Scan for the cell matching the given text and deliver its [x, y] coordinate at center. 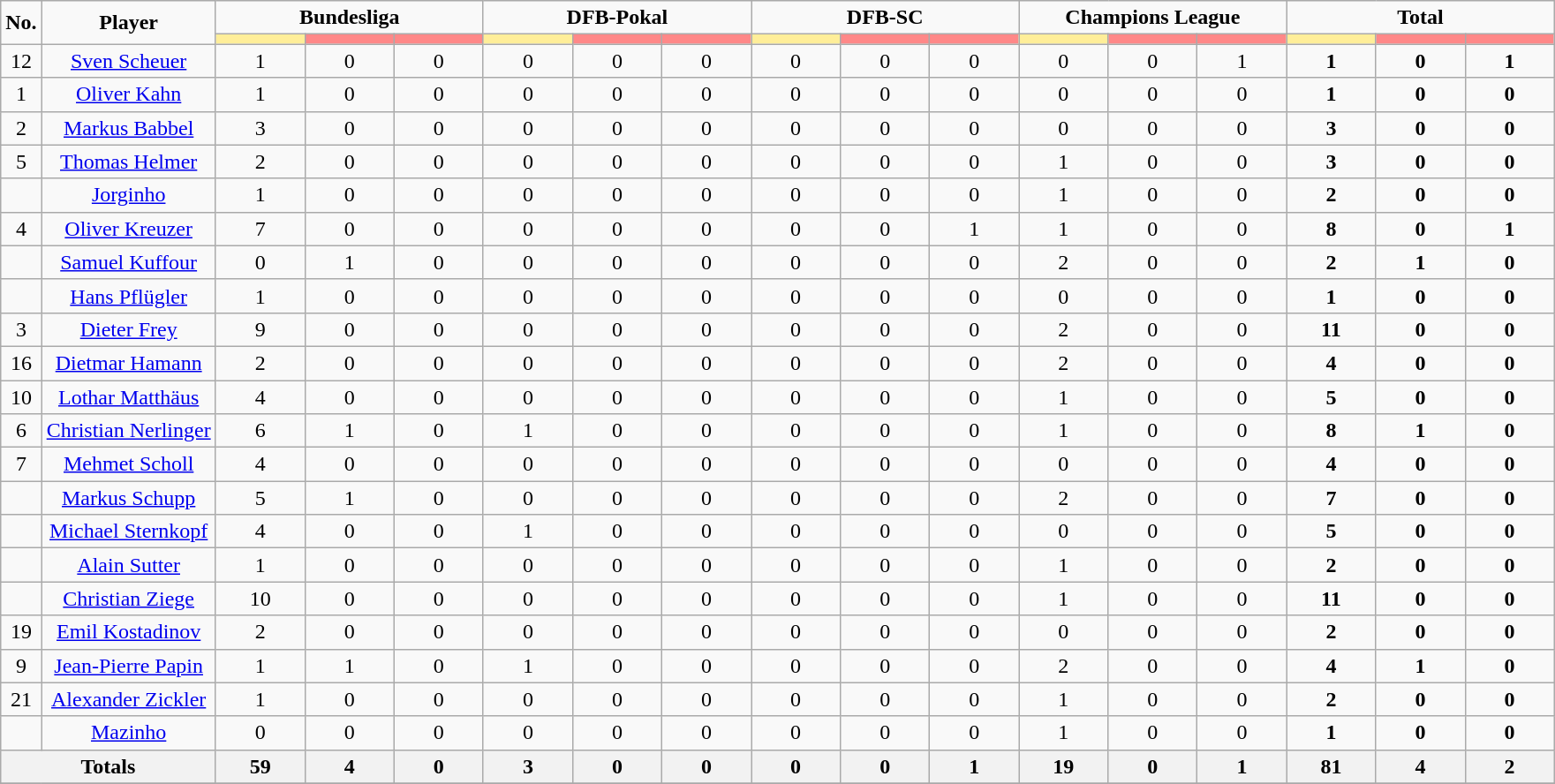
Mazinho [129, 733]
Total [1420, 18]
Jean-Pierre Papin [129, 666]
Totals [108, 766]
Mehmet Scholl [129, 464]
Christian Ziege [129, 599]
Hans Pflügler [129, 296]
DFB-SC [885, 18]
Oliver Kahn [129, 94]
Sven Scheuer [129, 61]
12 [21, 61]
Christian Nerlinger [129, 431]
Emil Kostadinov [129, 632]
No. [21, 23]
Bundesliga [350, 18]
Samuel Kuffour [129, 262]
Dieter Frey [129, 329]
Alexander Zickler [129, 699]
Markus Babbel [129, 128]
Dietmar Hamann [129, 363]
Jorginho [129, 195]
Player [129, 23]
21 [21, 699]
Michael Sternkopf [129, 531]
Alain Sutter [129, 565]
Thomas Helmer [129, 162]
59 [260, 766]
Oliver Kreuzer [129, 229]
Champions League [1153, 18]
81 [1332, 766]
Markus Schupp [129, 498]
16 [21, 363]
Lothar Matthäus [129, 396]
DFB-Pokal [616, 18]
